Return (x, y) of the center of cell containing provided text 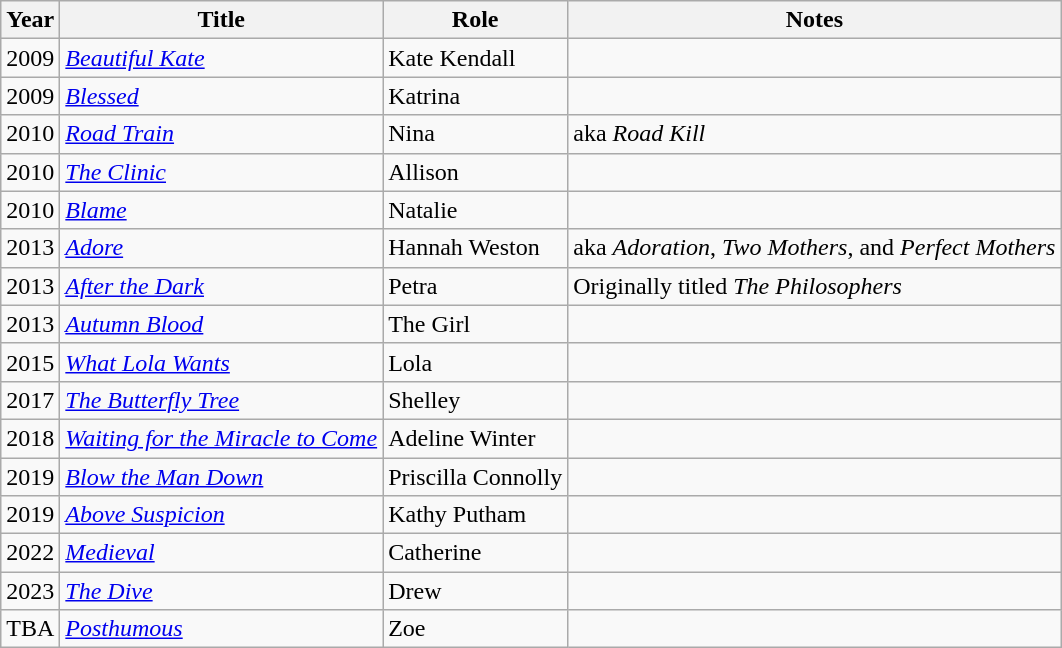
Road Train (222, 134)
2018 (30, 438)
Natalie (476, 210)
Originally titled The Philosophers (814, 286)
Blame (222, 210)
Waiting for the Miracle to Come (222, 438)
Autumn Blood (222, 324)
Adeline Winter (476, 438)
Drew (476, 591)
What Lola Wants (222, 362)
Year (30, 20)
Blow the Man Down (222, 477)
2015 (30, 362)
Medieval (222, 553)
Above Suspicion (222, 515)
Nina (476, 134)
Blessed (222, 96)
Katrina (476, 96)
Adore (222, 248)
2017 (30, 400)
After the Dark (222, 286)
2023 (30, 591)
The Girl (476, 324)
Shelley (476, 400)
Kathy Putham (476, 515)
aka Road Kill (814, 134)
The Dive (222, 591)
Posthumous (222, 629)
Role (476, 20)
The Butterfly Tree (222, 400)
Petra (476, 286)
Allison (476, 172)
2022 (30, 553)
Title (222, 20)
The Clinic (222, 172)
Catherine (476, 553)
aka Adoration, Two Mothers, and Perfect Mothers (814, 248)
Priscilla Connolly (476, 477)
TBA (30, 629)
Hannah Weston (476, 248)
Beautiful Kate (222, 58)
Kate Kendall (476, 58)
Lola (476, 362)
Notes (814, 20)
Zoe (476, 629)
